Output the (X, Y) coordinate of the center of the cell containing the given text.  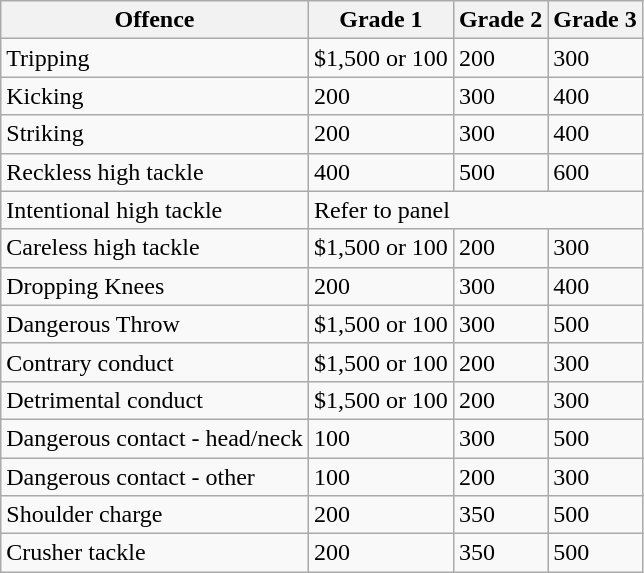
Intentional high tackle (155, 210)
Shoulder charge (155, 515)
Detrimental conduct (155, 400)
Reckless high tackle (155, 172)
Careless high tackle (155, 248)
Grade 3 (595, 20)
Dropping Knees (155, 286)
Striking (155, 134)
Dangerous Throw (155, 324)
Crusher tackle (155, 553)
Dangerous contact - head/neck (155, 438)
Dangerous contact - other (155, 477)
Grade 2 (500, 20)
Tripping (155, 58)
Kicking (155, 96)
Offence (155, 20)
Refer to panel (475, 210)
600 (595, 172)
Grade 1 (380, 20)
Contrary conduct (155, 362)
